Scan for the cell matching the given text and deliver its (X, Y) coordinate at center. 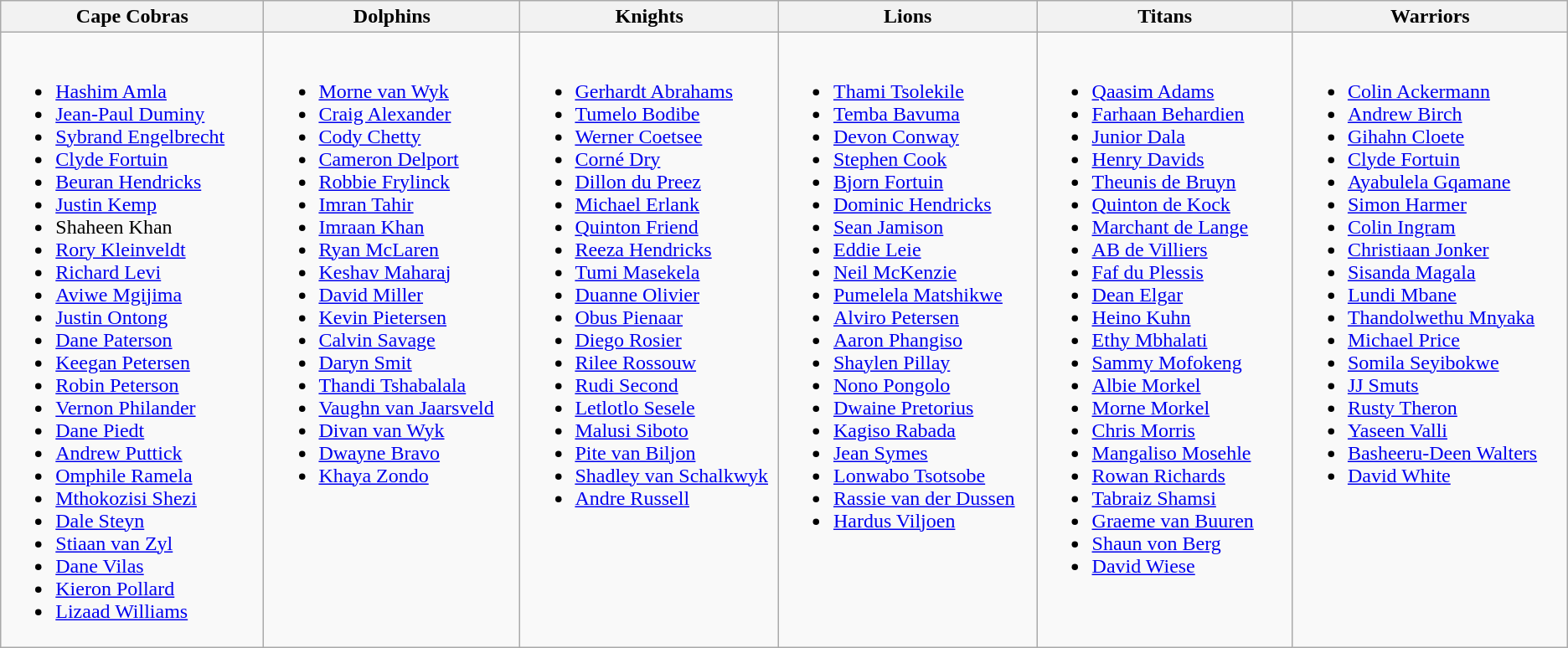
Cape Cobras (132, 17)
Lions (908, 17)
Titans (1164, 17)
Warriors (1430, 17)
Dolphins (392, 17)
Knights (650, 17)
